From the cell containing the given text, extract its center point as (x, y) coordinate. 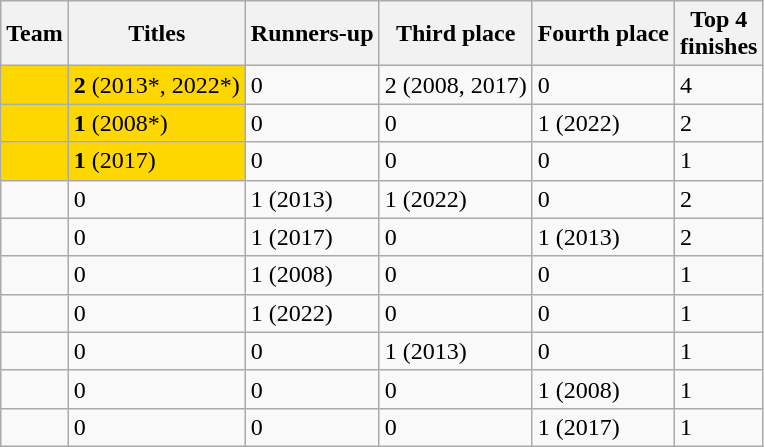
Runners-up (312, 34)
Titles (156, 34)
Third place (456, 34)
2 (2013*, 2022*) (156, 85)
1 (2008*) (156, 123)
Team (35, 34)
4 (719, 85)
Fourth place (603, 34)
Top 4finishes (719, 34)
2 (2008, 2017) (456, 85)
